Extract the (X, Y) coordinate from the center of the cell holding the provided text.  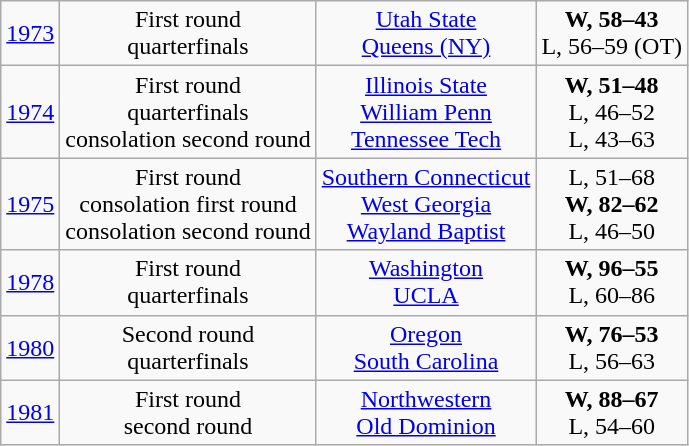
W, 58–43L, 56–59 (OT) (612, 34)
L, 51–68W, 82–62L, 46–50 (612, 204)
W, 76–53L, 56–63 (612, 348)
W, 96–55L, 60–86 (612, 282)
W, 88–67L, 54–60 (612, 412)
OregonSouth Carolina (426, 348)
Second roundquarterfinals (188, 348)
First roundsecond round (188, 412)
W, 51–48L, 46–52L, 43–63 (612, 112)
First roundconsolation first roundconsolation second round (188, 204)
1973 (30, 34)
1980 (30, 348)
1981 (30, 412)
Utah StateQueens (NY) (426, 34)
1978 (30, 282)
Southern ConnecticutWest GeorgiaWayland Baptist (426, 204)
NorthwesternOld Dominion (426, 412)
Illinois StateWilliam PennTennessee Tech (426, 112)
1974 (30, 112)
1975 (30, 204)
First roundquarterfinalsconsolation second round (188, 112)
WashingtonUCLA (426, 282)
